Pinpoint the cell where the given text exists, returning its [x, y] midpoint coordinate. 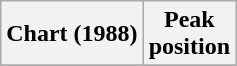
Chart (1988) [72, 34]
Peakposition [189, 34]
